Locate the cell with the specified text and output its [X, Y] center coordinate. 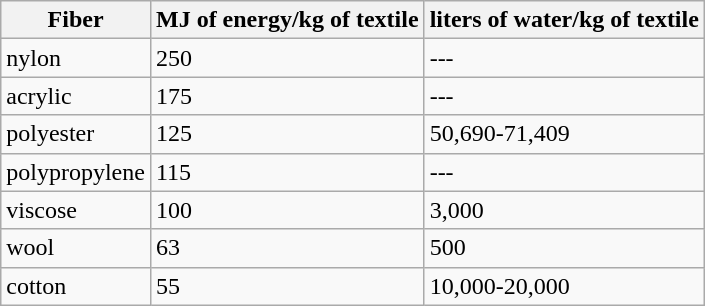
nylon [76, 58]
acrylic [76, 96]
250 [287, 58]
10,000-20,000 [564, 286]
50,690-71,409 [564, 134]
wool [76, 248]
polypropylene [76, 172]
MJ of energy/kg of textile [287, 20]
55 [287, 286]
63 [287, 248]
125 [287, 134]
cotton [76, 286]
liters of water/kg of textile [564, 20]
175 [287, 96]
500 [564, 248]
3,000 [564, 210]
115 [287, 172]
viscose [76, 210]
polyester [76, 134]
Fiber [76, 20]
100 [287, 210]
